For the text-containing cell, return its midpoint in (X, Y) coordinate format. 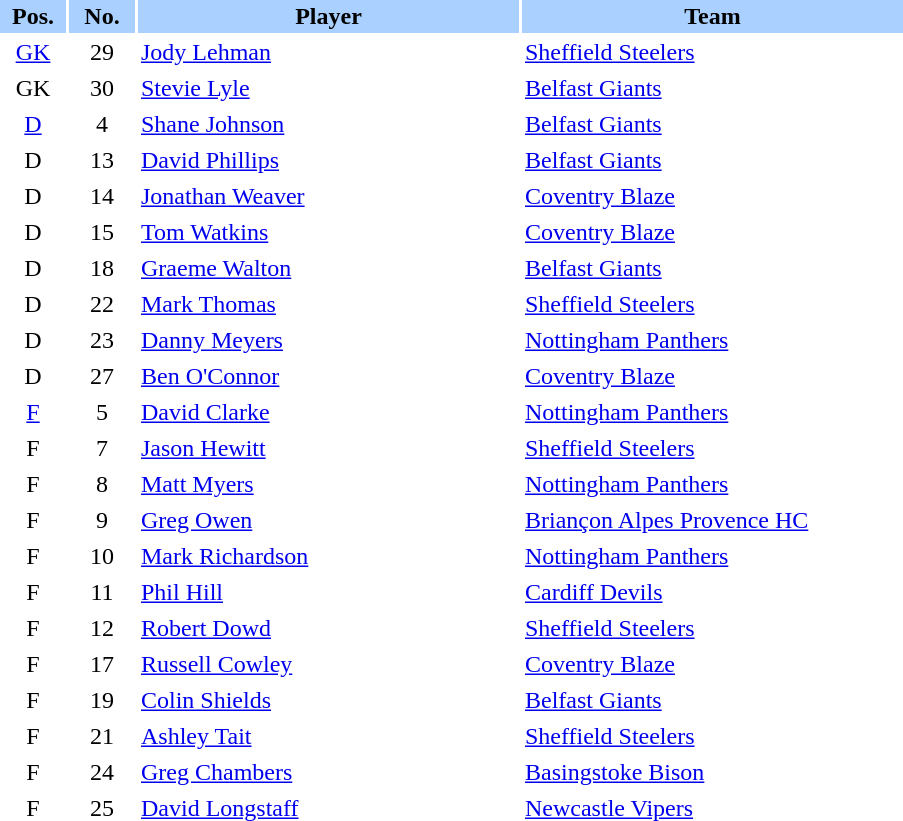
Danny Meyers (328, 340)
Phil Hill (328, 592)
Jody Lehman (328, 52)
Ben O'Connor (328, 376)
11 (102, 592)
18 (102, 268)
Player (328, 16)
22 (102, 304)
Robert Dowd (328, 628)
David Phillips (328, 160)
Basingstoke Bison (712, 772)
5 (102, 412)
12 (102, 628)
Briançon Alpes Provence HC (712, 520)
14 (102, 196)
29 (102, 52)
Ashley Tait (328, 736)
Jonathan Weaver (328, 196)
Graeme Walton (328, 268)
17 (102, 664)
19 (102, 700)
Pos. (33, 16)
Greg Chambers (328, 772)
Shane Johnson (328, 124)
30 (102, 88)
No. (102, 16)
David Clarke (328, 412)
23 (102, 340)
13 (102, 160)
Jason Hewitt (328, 448)
4 (102, 124)
Russell Cowley (328, 664)
7 (102, 448)
15 (102, 232)
Colin Shields (328, 700)
27 (102, 376)
8 (102, 484)
Cardiff Devils (712, 592)
10 (102, 556)
Stevie Lyle (328, 88)
Matt Myers (328, 484)
Mark Thomas (328, 304)
Mark Richardson (328, 556)
Tom Watkins (328, 232)
Greg Owen (328, 520)
24 (102, 772)
9 (102, 520)
Team (712, 16)
21 (102, 736)
